For the text-containing cell, return its midpoint in [x, y] coordinate format. 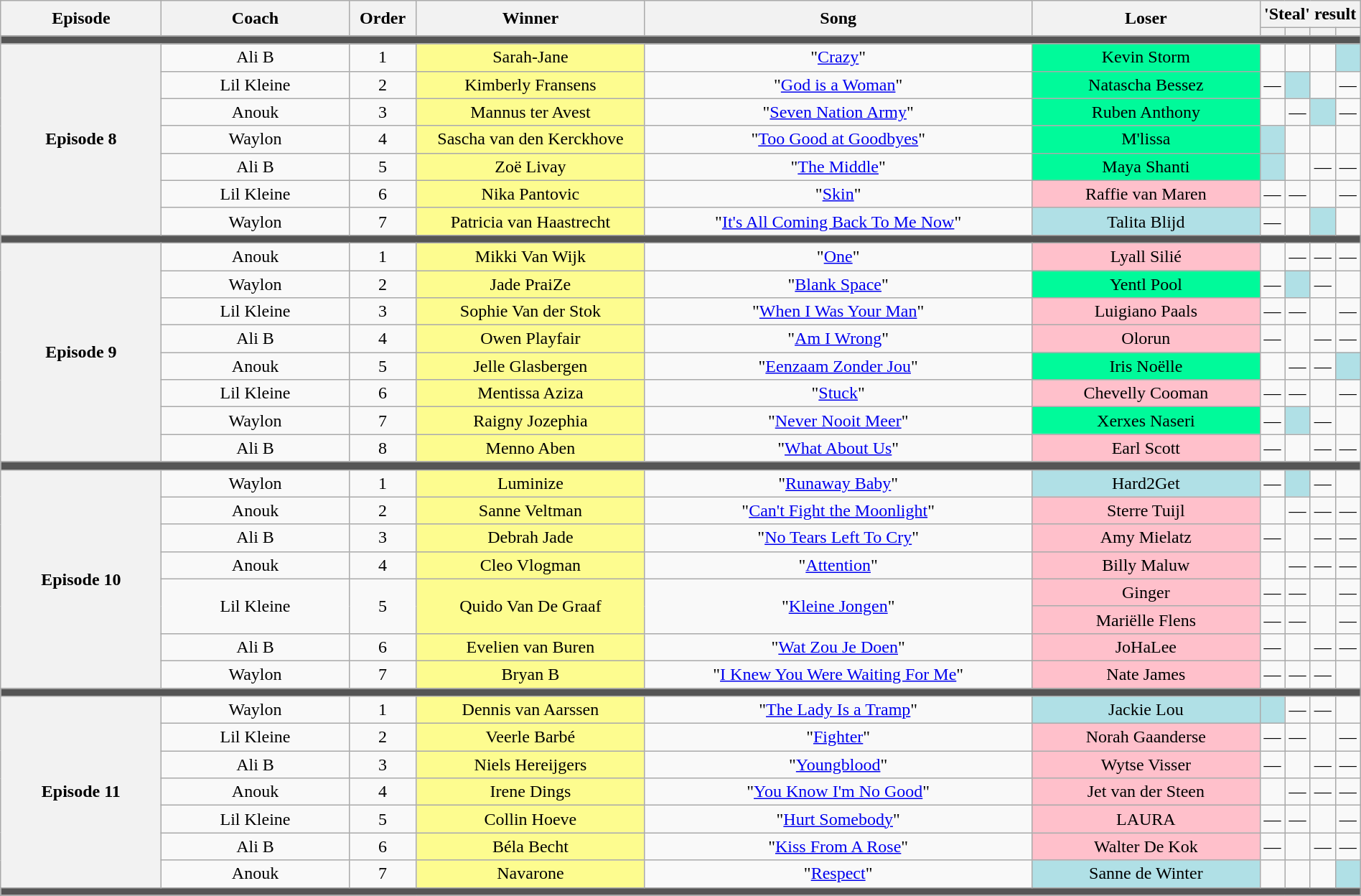
LAURA [1146, 819]
Nate James [1146, 674]
Navarone [530, 874]
Owen Playfair [530, 339]
"What About Us" [838, 448]
"Never Nooit Meer" [838, 421]
"Kiss From A Rose" [838, 846]
Sanne Veltman [530, 510]
Nika Pantovic [530, 194]
Mannus ter Avest [530, 112]
Hard2Get [1146, 483]
Norah Gaanderse [1146, 737]
"The Middle" [838, 167]
Menno Aben [530, 448]
Collin Hoeve [530, 819]
Episode 10 [81, 579]
Episode 9 [81, 352]
Ruben Anthony [1146, 112]
"No Tears Left To Cry" [838, 538]
"Eenzaam Zonder Jou" [838, 366]
Song [838, 19]
"Fighter" [838, 737]
Dennis van Aarssen [530, 710]
"Too Good at Goodbyes" [838, 139]
Episode [81, 19]
"When I Was Your Man" [838, 312]
"Crazy" [838, 57]
Earl Scott [1146, 448]
"Stuck" [838, 393]
"I Knew You Were Waiting For Me" [838, 674]
Sanne de Winter [1146, 874]
"Hurt Somebody" [838, 819]
"Am I Wrong" [838, 339]
Talita Blijd [1146, 221]
Sarah-Jane [530, 57]
Kimberly Fransens [530, 85]
"Kleine Jongen" [838, 606]
Winner [530, 19]
"Seven Nation Army" [838, 112]
Episode 11 [81, 792]
Irene Dings [530, 792]
Luminize [530, 483]
Ginger [1146, 592]
Raffie van Maren [1146, 194]
"Youngblood" [838, 765]
Episode 8 [81, 139]
"Skin" [838, 194]
Veerle Barbé [530, 737]
Loser [1146, 19]
Jelle Glasbergen [530, 366]
Billy Maluw [1146, 565]
Wytse Visser [1146, 765]
Kevin Storm [1146, 57]
"It's All Coming Back To Me Now" [838, 221]
8 [383, 448]
Quido Van De Graaf [530, 606]
Bryan B [530, 674]
"Runaway Baby" [838, 483]
Jet van der Steen [1146, 792]
Debrah Jade [530, 538]
Amy Mielatz [1146, 538]
Natascha Bessez [1146, 85]
Patricia van Haastrecht [530, 221]
Maya Shanti [1146, 167]
Cleo Vlogman [530, 565]
"God is a Woman" [838, 85]
Raigny Jozephia [530, 421]
Niels Hereijgers [530, 765]
"Respect" [838, 874]
Evelien van Buren [530, 647]
Coach [256, 19]
Mentissa Aziza [530, 393]
"One" [838, 256]
M'lissa [1146, 139]
Chevelly Cooman [1146, 393]
Zoë Livay [530, 167]
"Can't Fight the Moonlight" [838, 510]
'Steal' result [1310, 14]
"The Lady Is a Tramp" [838, 710]
Jackie Lou [1146, 710]
Jade PraiZe [530, 284]
Mikki Van Wijk [530, 256]
Olorun [1146, 339]
Walter De Kok [1146, 846]
Mariëlle Flens [1146, 620]
JoHaLee [1146, 647]
Iris Noëlle [1146, 366]
Order [383, 19]
Xerxes Naseri [1146, 421]
Luigiano Paals [1146, 312]
Béla Becht [530, 846]
Sterre Tuijl [1146, 510]
Sascha van den Kerckhove [530, 139]
"Blank Space" [838, 284]
Lyall Silié [1146, 256]
Yentl Pool [1146, 284]
Sophie Van der Stok [530, 312]
"Attention" [838, 565]
"Wat Zou Je Doen" [838, 647]
"You Know I'm No Good" [838, 792]
